Output the (X, Y) coordinate of the center of the cell containing the given text.  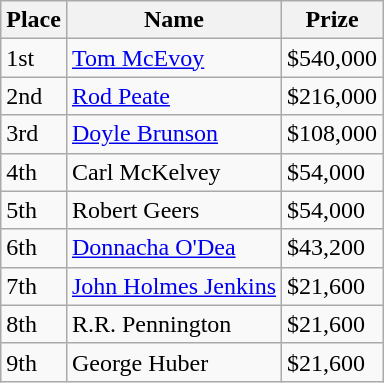
Place (34, 20)
Doyle Brunson (174, 134)
1st (34, 58)
9th (34, 362)
$540,000 (332, 58)
2nd (34, 96)
Prize (332, 20)
Robert Geers (174, 210)
7th (34, 286)
$216,000 (332, 96)
John Holmes Jenkins (174, 286)
4th (34, 172)
Tom McEvoy (174, 58)
5th (34, 210)
Carl McKelvey (174, 172)
Rod Peate (174, 96)
R.R. Pennington (174, 324)
3rd (34, 134)
8th (34, 324)
George Huber (174, 362)
$108,000 (332, 134)
6th (34, 248)
$43,200 (332, 248)
Name (174, 20)
Donnacha O'Dea (174, 248)
